For the text-containing cell, return its midpoint in (X, Y) coordinate format. 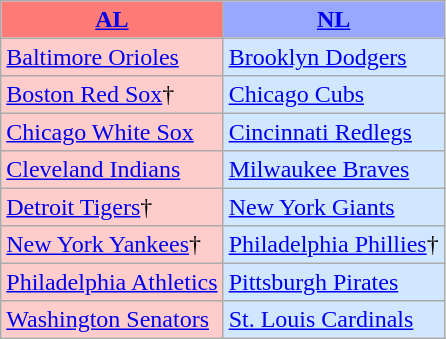
Milwaukee Braves (334, 170)
Chicago White Sox (112, 132)
Pittsburgh Pirates (334, 282)
Chicago Cubs (334, 94)
NL (334, 20)
Boston Red Sox† (112, 94)
Cleveland Indians (112, 170)
St. Louis Cardinals (334, 318)
Detroit Tigers† (112, 206)
Washington Senators (112, 318)
AL (112, 20)
Philadelphia Phillies† (334, 244)
New York Yankees† (112, 244)
Brooklyn Dodgers (334, 56)
Baltimore Orioles (112, 56)
Philadelphia Athletics (112, 282)
Cincinnati Redlegs (334, 132)
New York Giants (334, 206)
